Extract the (X, Y) coordinate from the center of the cell holding the provided text.  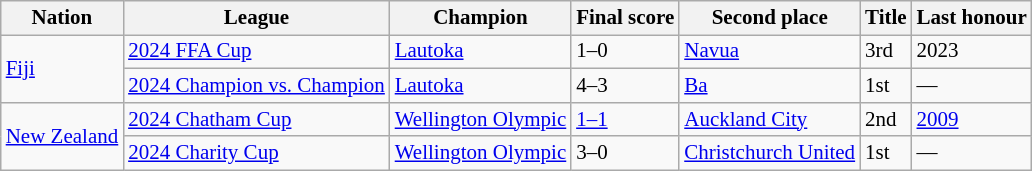
League (256, 18)
Christchurch United (770, 153)
1–1 (625, 119)
Navua (770, 52)
3rd (886, 52)
Auckland City (770, 119)
2024 FFA Cup (256, 52)
2009 (972, 119)
1–0 (625, 52)
Nation (62, 18)
2024 Chatham Cup (256, 119)
Last honour (972, 18)
2023 (972, 52)
3–0 (625, 153)
Champion (480, 18)
Title (886, 18)
2024 Charity Cup (256, 153)
New Zealand (62, 136)
Second place (770, 18)
Final score (625, 18)
Ba (770, 86)
2024 Champion vs. Champion (256, 86)
4–3 (625, 86)
2nd (886, 119)
Fiji (62, 69)
